Determine the (x, y) coordinate at the center of the cell enclosing the given text.  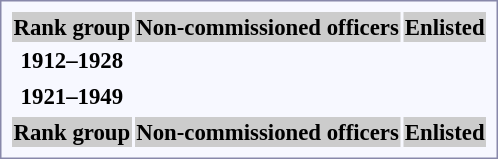
1921–1949 (72, 96)
1912–1928 (72, 60)
